From the cell containing the given text, extract its center point as (x, y) coordinate. 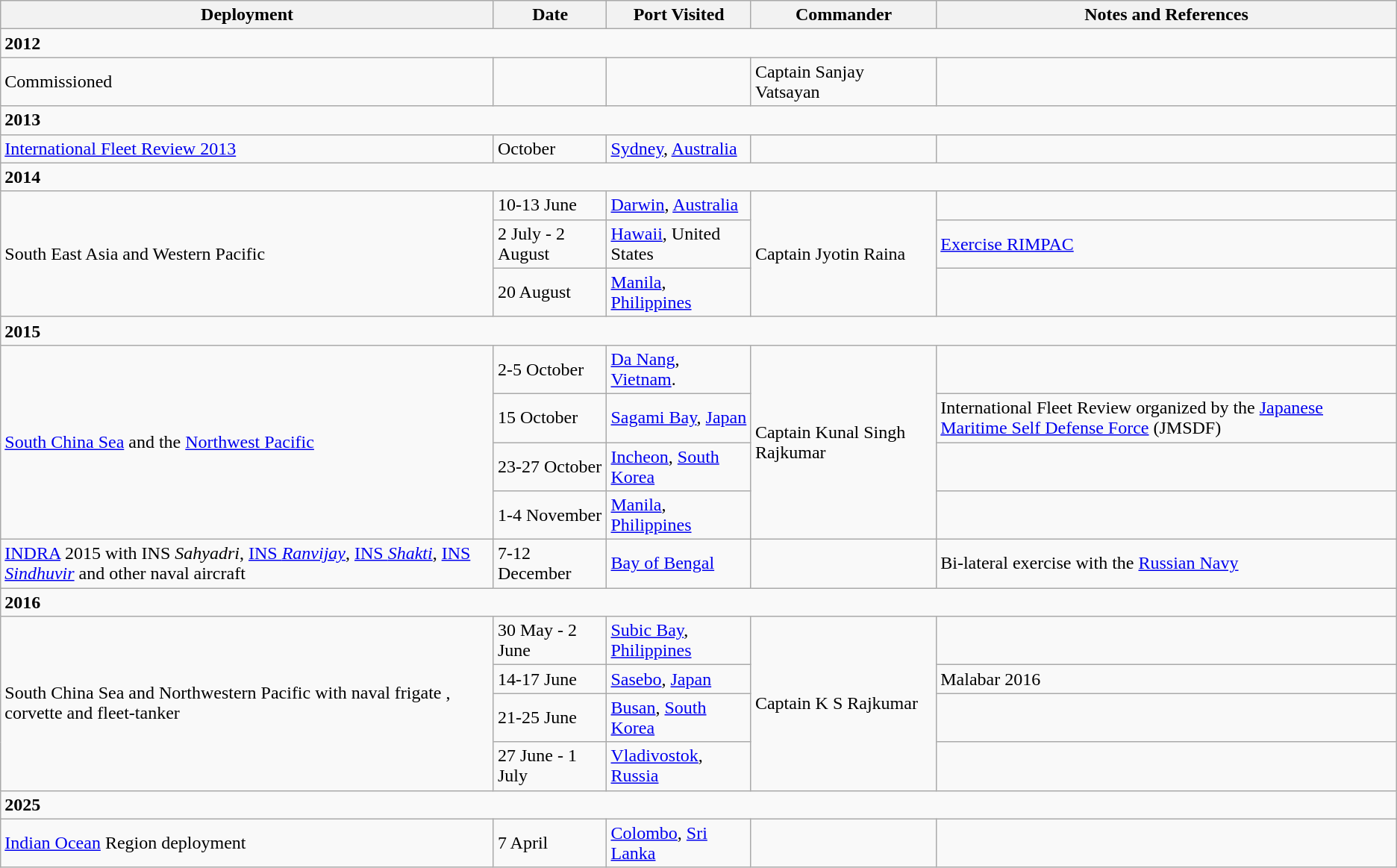
15 October (550, 418)
Commissioned (248, 82)
30 May - 2 June (550, 640)
Da Nang, Vietnam. (679, 369)
Colombo, Sri Lanka (679, 843)
27 June - 1 July (550, 766)
23-27 October (550, 466)
2016 (698, 602)
Bi-lateral exercise with the Russian Navy (1166, 564)
Indian Ocean Region deployment (248, 843)
1-4 November (550, 515)
20 August (550, 293)
INDRA 2015 with INS Sahyadri, INS Ranvijay, INS Shakti, INS Sindhuvir and other naval aircraft (248, 564)
Captain Kunal Singh Rajkumar (843, 442)
Sydney, Australia (679, 149)
2-5 October (550, 369)
South China Sea and Northwestern Pacific with naval frigate , corvette and fleet-tanker (248, 703)
Captain K S Rajkumar (843, 703)
Date (550, 15)
Captain Jyotin Raina (843, 254)
International Fleet Review 2013 (248, 149)
2014 (698, 177)
2013 (698, 120)
Exercise RIMPAC (1166, 243)
Vladivostok, Russia (679, 766)
Darwin, Australia (679, 205)
7-12 December (550, 564)
2015 (698, 331)
South East Asia and Western Pacific (248, 254)
2012 (698, 43)
Sasebo, Japan (679, 679)
Captain Sanjay Vatsayan (843, 82)
2 July - 2 August (550, 243)
Incheon, South Korea (679, 466)
2025 (698, 805)
7 April (550, 843)
14-17 June (550, 679)
Hawaii, United States (679, 243)
Port Visited (679, 15)
Notes and References (1166, 15)
10-13 June (550, 205)
Busan, South Korea (679, 718)
Subic Bay, Philippines (679, 640)
October (550, 149)
International Fleet Review organized by the Japanese Maritime Self Defense Force (JMSDF) (1166, 418)
Bay of Bengal (679, 564)
21-25 June (550, 718)
Deployment (248, 15)
Commander (843, 15)
Sagami Bay, Japan (679, 418)
Malabar 2016 (1166, 679)
South China Sea and the Northwest Pacific (248, 442)
